Extract the [X, Y] coordinate from the center of the cell holding the provided text.  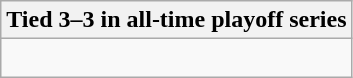
Tied 3–3 in all-time playoff series [176, 20]
